Extract the [x, y] coordinate from the center of the cell holding the provided text.  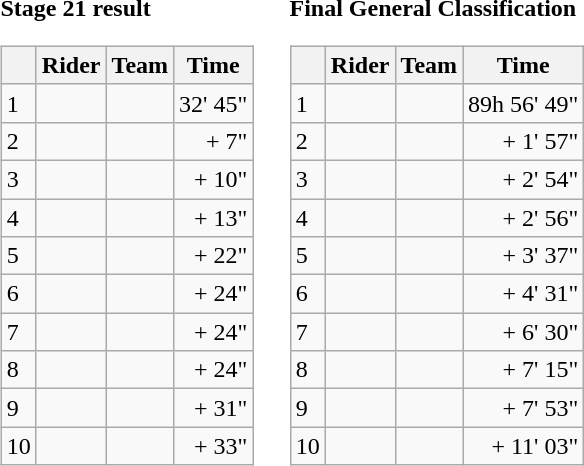
+ 6' 30" [524, 332]
+ 22" [214, 256]
+ 7' 53" [524, 408]
+ 2' 56" [524, 217]
32' 45" [214, 103]
+ 13" [214, 217]
+ 3' 37" [524, 256]
+ 31" [214, 408]
+ 11' 03" [524, 446]
+ 7" [214, 141]
+ 33" [214, 446]
+ 10" [214, 179]
+ 1' 57" [524, 141]
+ 2' 54" [524, 179]
89h 56' 49" [524, 103]
+ 7' 15" [524, 370]
+ 4' 31" [524, 294]
